Detect which cell encompasses the target text, then output its (X, Y) center coordinate. 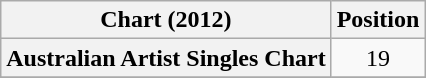
Position (378, 20)
19 (378, 58)
Chart (2012) (166, 20)
Australian Artist Singles Chart (166, 58)
